Determine the [X, Y] coordinate at the center of the cell enclosing the given text.  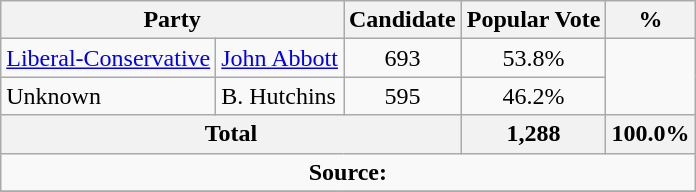
46.2% [534, 96]
Candidate [403, 20]
Popular Vote [534, 20]
Party [172, 20]
693 [403, 58]
John Abbott [280, 58]
Liberal-Conservative [108, 58]
100.0% [650, 134]
% [650, 20]
Source: [348, 172]
53.8% [534, 58]
595 [403, 96]
B. Hutchins [280, 96]
1,288 [534, 134]
Total [231, 134]
Unknown [108, 96]
